Find where the given text appears and provide that cell's center as [X, Y] coordinate. 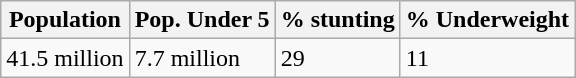
Pop. Under 5 [202, 20]
% stunting [338, 20]
11 [487, 58]
7.7 million [202, 58]
% Underweight [487, 20]
41.5 million [65, 58]
29 [338, 58]
Population [65, 20]
